Find where the given text appears and provide that cell's center as [X, Y] coordinate. 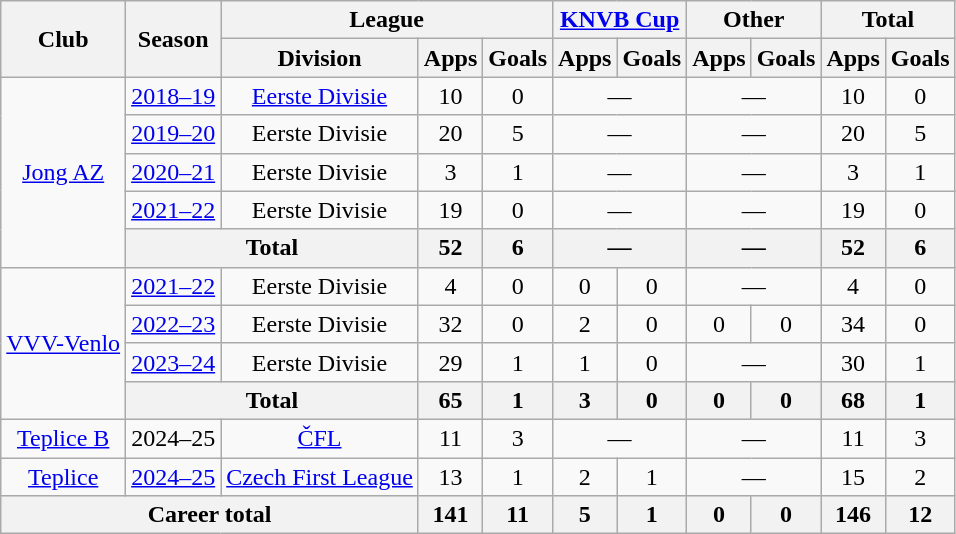
Career total [210, 515]
12 [920, 515]
146 [853, 515]
Teplice B [64, 438]
68 [853, 400]
Czech First League [320, 477]
30 [853, 362]
Teplice [64, 477]
VVV-Venlo [64, 343]
13 [450, 477]
141 [450, 515]
15 [853, 477]
2018–19 [174, 96]
KNVB Cup [620, 20]
32 [450, 324]
Division [320, 58]
Other [754, 20]
League [387, 20]
Season [174, 39]
2020–21 [174, 172]
2023–24 [174, 362]
29 [450, 362]
Club [64, 39]
Jong AZ [64, 172]
2022–23 [174, 324]
34 [853, 324]
ČFL [320, 438]
65 [450, 400]
2019–20 [174, 134]
